Capture the cell that displays the provided text and extract its [X, Y] central coordinate. 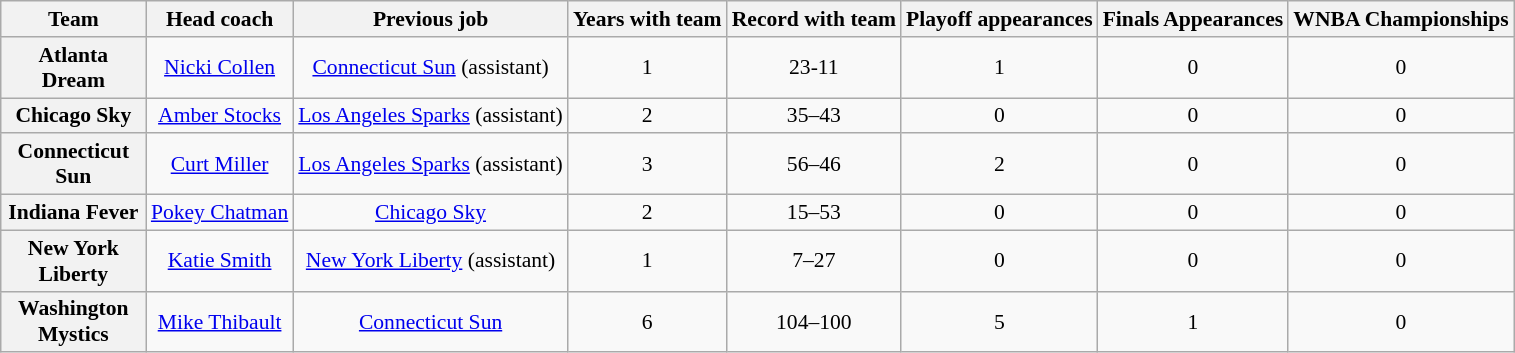
Years with team [648, 19]
56–46 [814, 164]
Amber Stocks [220, 116]
Team [74, 19]
7–27 [814, 260]
Connecticut Sun (assistant) [430, 68]
WNBA Championships [1400, 19]
5 [1000, 322]
Indiana Fever [74, 213]
Record with team [814, 19]
Katie Smith [220, 260]
Nicki Collen [220, 68]
35–43 [814, 116]
Previous job [430, 19]
Finals Appearances [1194, 19]
Playoff appearances [1000, 19]
104–100 [814, 322]
15–53 [814, 213]
New York Liberty [74, 260]
6 [648, 322]
New York Liberty (assistant) [430, 260]
Atlanta Dream [74, 68]
Mike Thibault [220, 322]
Washington Mystics [74, 322]
23-11 [814, 68]
Curt Miller [220, 164]
Pokey Chatman [220, 213]
Head coach [220, 19]
3 [648, 164]
